Extract the (x, y) coordinate from the center of the cell holding the provided text.  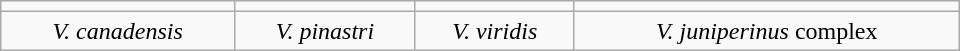
V. juniperinus complex (766, 31)
V. canadensis (118, 31)
V. viridis (494, 31)
V. pinastri (326, 31)
